Search for the cell housing the specified text and yield its (X, Y) center coordinate. 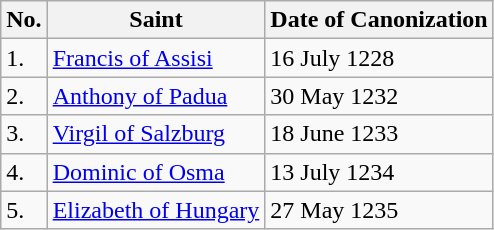
1. (24, 58)
16 July 1228 (379, 58)
4. (24, 172)
18 June 1233 (379, 134)
Anthony of Padua (156, 96)
30 May 1232 (379, 96)
Elizabeth of Hungary (156, 210)
5. (24, 210)
Virgil of Salzburg (156, 134)
Saint (156, 20)
Dominic of Osma (156, 172)
Francis of Assisi (156, 58)
13 July 1234 (379, 172)
Date of Canonization (379, 20)
2. (24, 96)
3. (24, 134)
27 May 1235 (379, 210)
No. (24, 20)
